Search for the cell housing the specified text and yield its [x, y] center coordinate. 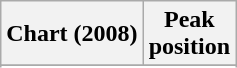
Peakposition [189, 34]
Chart (2008) [72, 34]
